Locate the cell with the specified text and output its (X, Y) center coordinate. 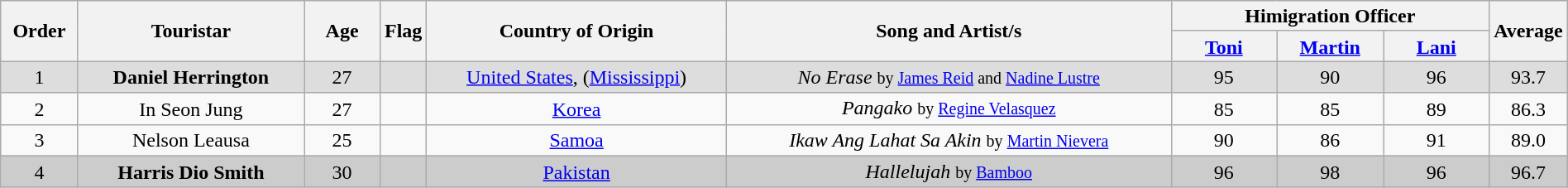
Touristar (191, 31)
Nelson Leausa (191, 140)
Martin (1330, 46)
Pakistan (577, 171)
98 (1330, 171)
Song and Artist/s (949, 31)
Pangako by Regine Velasquez (949, 108)
Toni (1224, 46)
93.7 (1528, 77)
Lani (1437, 46)
30 (342, 171)
96.7 (1528, 171)
95 (1224, 77)
Himigration Officer (1330, 17)
Ikaw Ang Lahat Sa Akin by Martin Nievera (949, 140)
In Seon Jung (191, 108)
Harris Dio Smith (191, 171)
86 (1330, 140)
Average (1528, 31)
Daniel Herrington (191, 77)
Order (40, 31)
Samoa (577, 140)
2 (40, 108)
Flag (403, 31)
25 (342, 140)
Hallelujah by Bamboo (949, 171)
Age (342, 31)
No Erase by James Reid and Nadine Lustre (949, 77)
Korea (577, 108)
3 (40, 140)
89.0 (1528, 140)
United States, (Mississippi) (577, 77)
91 (1437, 140)
89 (1437, 108)
86.3 (1528, 108)
4 (40, 171)
Country of Origin (577, 31)
1 (40, 77)
